Output the [x, y] coordinate of the center of the cell containing the given text.  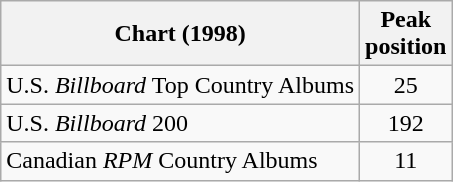
Peakposition [406, 34]
Canadian RPM Country Albums [180, 161]
25 [406, 85]
192 [406, 123]
11 [406, 161]
U.S. Billboard 200 [180, 123]
Chart (1998) [180, 34]
U.S. Billboard Top Country Albums [180, 85]
